Locate the cell with the specified text and output its (x, y) center coordinate. 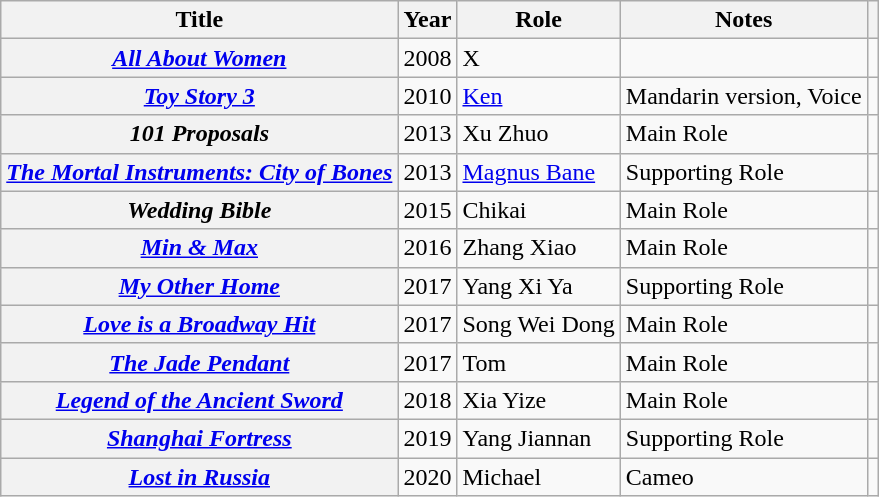
2018 (428, 400)
Year (428, 20)
Tom (538, 362)
2015 (428, 210)
X (538, 58)
Yang Jiannan (538, 438)
2010 (428, 96)
Song Wei Dong (538, 324)
Xu Zhuo (538, 134)
Chikai (538, 210)
All About Women (200, 58)
The Mortal Instruments: City of Bones (200, 172)
Yang Xi Ya (538, 286)
Zhang Xiao (538, 248)
2020 (428, 477)
Wedding Bible (200, 210)
Magnus Bane (538, 172)
The Jade Pendant (200, 362)
Min & Max (200, 248)
Michael (538, 477)
Notes (744, 20)
Title (200, 20)
Ken (538, 96)
2016 (428, 248)
2008 (428, 58)
Legend of the Ancient Sword (200, 400)
Xia Yize (538, 400)
2019 (428, 438)
Cameo (744, 477)
Mandarin version, Voice (744, 96)
Love is a Broadway Hit (200, 324)
My Other Home (200, 286)
Shanghai Fortress (200, 438)
Role (538, 20)
Toy Story 3 (200, 96)
101 Proposals (200, 134)
Lost in Russia (200, 477)
